From the cell containing the given text, extract its center point as [x, y] coordinate. 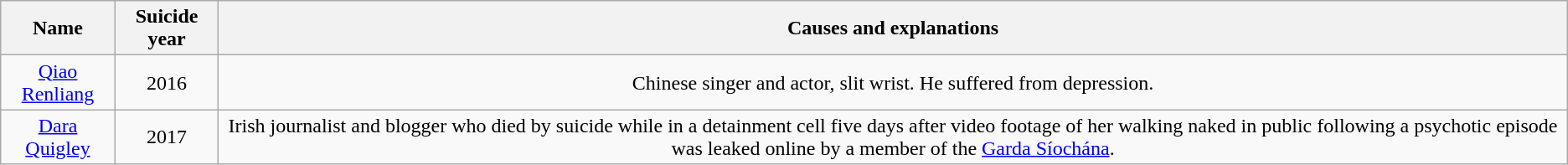
2017 [167, 137]
Name [59, 28]
Qiao Renliang [59, 82]
Chinese singer and actor, slit wrist. He suffered from depression. [893, 82]
Suicide year [167, 28]
2016 [167, 82]
Causes and explanations [893, 28]
Dara Quigley [59, 137]
